Identify which cell holds the provided text, then report its (x, y) central coordinate. 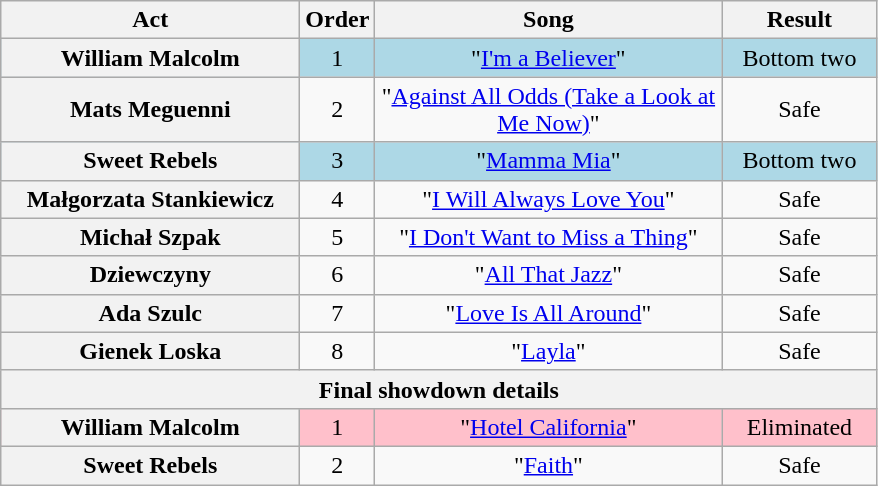
"Layla" (548, 351)
Song (548, 20)
Act (150, 20)
4 (338, 199)
Michał Szpak (150, 237)
"Against All Odds (Take a Look at Me Now)" (548, 110)
"I Don't Want to Miss a Thing" (548, 237)
Gienek Loska (150, 351)
"Mamma Mia" (548, 161)
"Hotel California" (548, 427)
"Faith" (548, 465)
"I Will Always Love You" (548, 199)
Mats Meguenni (150, 110)
6 (338, 275)
"Love Is All Around" (548, 313)
Małgorzata Stankiewicz (150, 199)
Final showdown details (439, 389)
Eliminated (800, 427)
Dziewczyny (150, 275)
Ada Szulc (150, 313)
Order (338, 20)
Result (800, 20)
5 (338, 237)
8 (338, 351)
"All That Jazz" (548, 275)
7 (338, 313)
3 (338, 161)
"I'm a Believer" (548, 58)
